Scan for the cell matching the given text and deliver its (X, Y) coordinate at center. 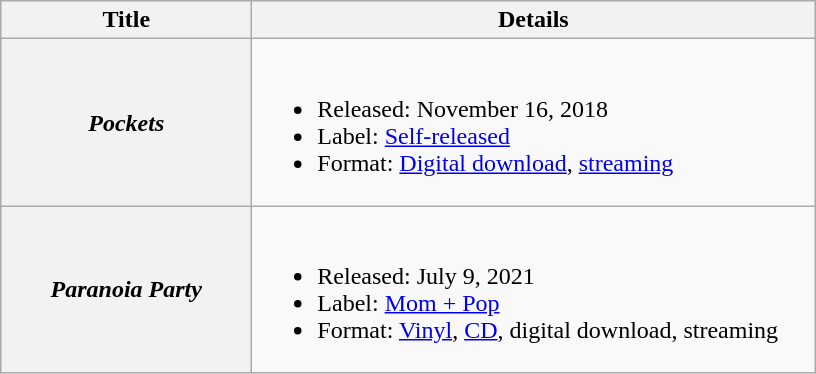
Released: November 16, 2018Label: Self-releasedFormat: Digital download, streaming (534, 122)
Pockets (126, 122)
Released: July 9, 2021Label: Mom + PopFormat: Vinyl, CD, digital download, streaming (534, 290)
Paranoia Party (126, 290)
Details (534, 20)
Title (126, 20)
